Extract the [x, y] coordinate from the center of the cell holding the provided text.  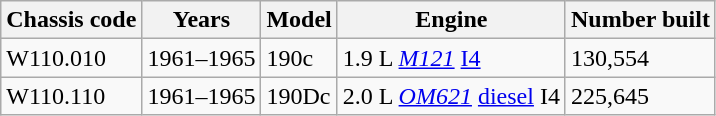
Engine [451, 20]
Chassis code [72, 20]
130,554 [640, 58]
Years [202, 20]
2.0 L OM621 diesel I4 [451, 96]
W110.010 [72, 58]
Number built [640, 20]
W110.110 [72, 96]
Model [299, 20]
190c [299, 58]
1.9 L M121 I4 [451, 58]
225,645 [640, 96]
190Dc [299, 96]
